For the text-containing cell, return its midpoint in (x, y) coordinate format. 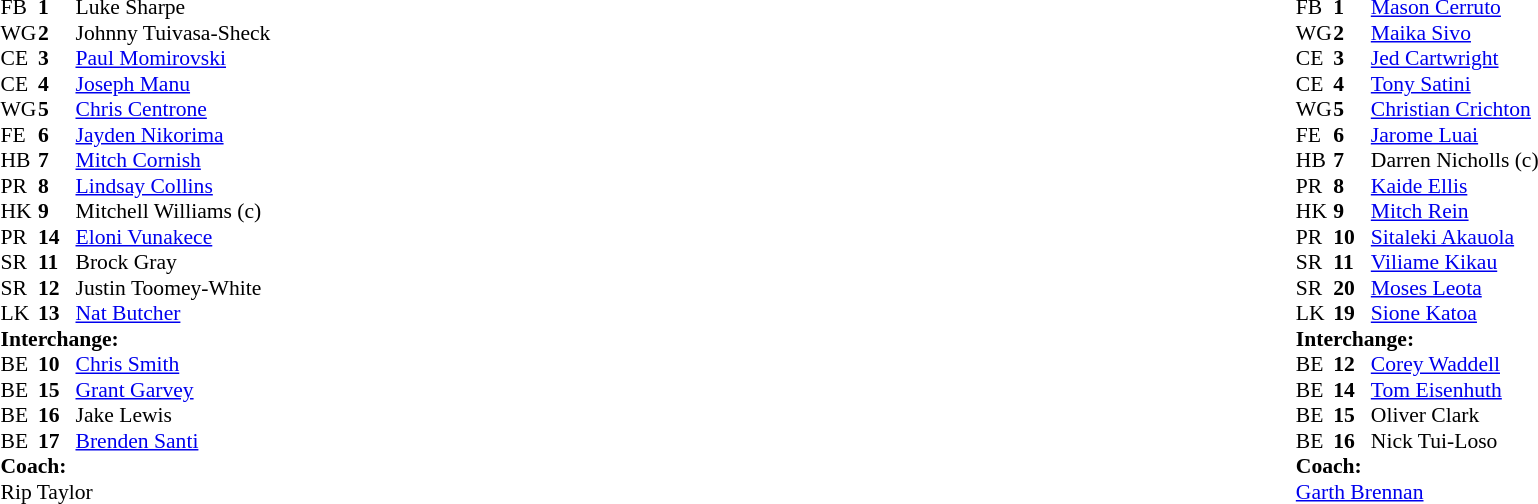
Brock Gray (174, 263)
13 (57, 313)
17 (57, 441)
Justin Toomey-White (174, 288)
Lindsay Collins (174, 186)
Grant Garvey (174, 390)
Brenden Santi (174, 441)
19 (1352, 313)
Nat Butcher (174, 313)
Johnny Tuivasa-Sheck (174, 33)
Jake Lewis (174, 415)
Eloni Vunakece (174, 237)
Chris Smith (174, 365)
Coach: (135, 467)
Mitch Cornish (174, 161)
Joseph Manu (174, 84)
Paul Momirovski (174, 59)
20 (1352, 288)
Jayden Nikorima (174, 135)
Chris Centrone (174, 109)
Interchange: (135, 339)
Mitchell Williams (c) (174, 211)
